Pinpoint the cell where the given text exists, returning its [X, Y] midpoint coordinate. 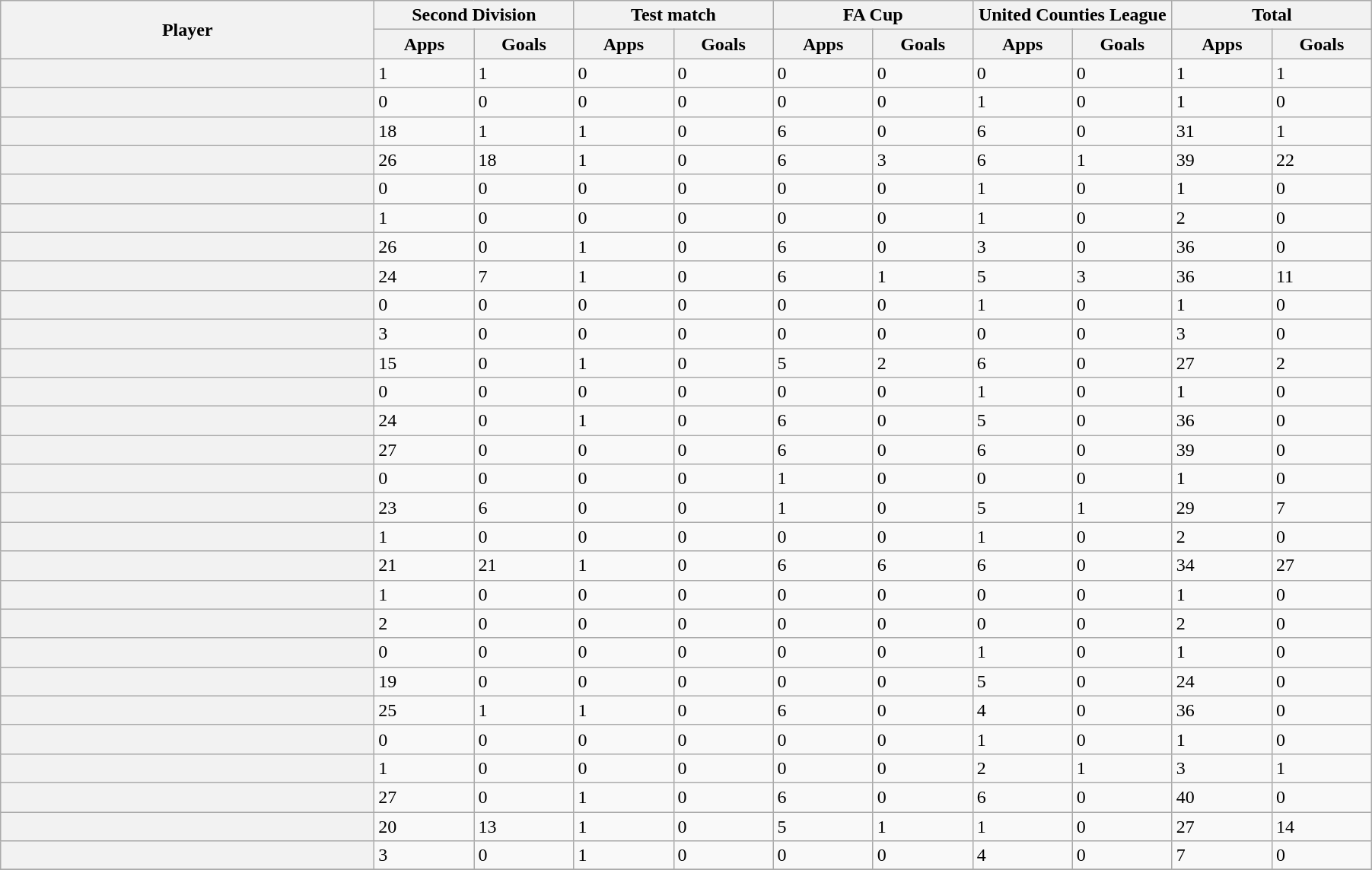
FA Cup [873, 15]
Total [1272, 15]
40 [1222, 797]
20 [425, 826]
Second Division [474, 15]
31 [1222, 131]
Player [187, 30]
13 [524, 826]
25 [425, 710]
23 [425, 508]
29 [1222, 508]
15 [425, 363]
34 [1222, 566]
11 [1321, 276]
United Counties League [1072, 15]
Test match [673, 15]
19 [425, 681]
14 [1321, 826]
22 [1321, 160]
